Detect which cell encompasses the target text, then output its (X, Y) center coordinate. 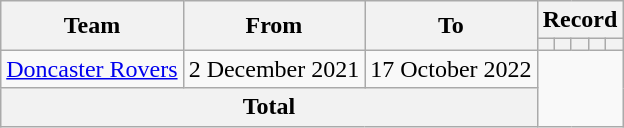
Doncaster Rovers (92, 69)
2 December 2021 (274, 69)
From (274, 26)
To (451, 26)
Team (92, 26)
Record (580, 20)
Total (269, 107)
17 October 2022 (451, 69)
